Find where the given text appears and provide that cell's center as [X, Y] coordinate. 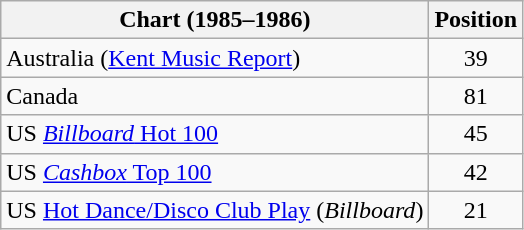
81 [476, 96]
Australia (Kent Music Report) [215, 58]
US Hot Dance/Disco Club Play (Billboard) [215, 210]
Canada [215, 96]
US Billboard Hot 100 [215, 134]
45 [476, 134]
42 [476, 172]
Position [476, 20]
39 [476, 58]
US Cashbox Top 100 [215, 172]
Chart (1985–1986) [215, 20]
21 [476, 210]
